Return the [X, Y] coordinate for the center point of the cell that contains the specified text.  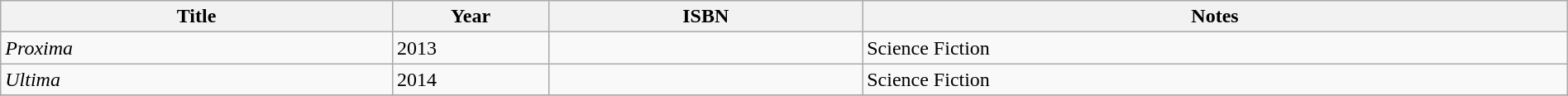
Ultima [197, 79]
2013 [470, 48]
Proxima [197, 48]
2014 [470, 79]
Notes [1216, 17]
ISBN [706, 17]
Title [197, 17]
Year [470, 17]
